Extract the [X, Y] coordinate from the center of the cell holding the provided text.  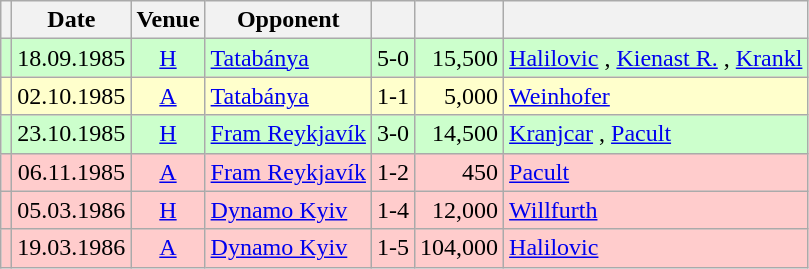
Kranjcar , Pacult [656, 134]
5,000 [460, 96]
Weinhofer [656, 96]
15,500 [460, 58]
1-5 [392, 248]
104,000 [460, 248]
Date [72, 20]
Willfurth [656, 210]
Venue [168, 20]
Opponent [288, 20]
5-0 [392, 58]
12,000 [460, 210]
05.03.1986 [72, 210]
14,500 [460, 134]
19.03.1986 [72, 248]
Halilovic [656, 248]
3-0 [392, 134]
Halilovic , Kienast R. , Krankl [656, 58]
18.09.1985 [72, 58]
Pacult [656, 172]
1-1 [392, 96]
1-4 [392, 210]
1-2 [392, 172]
02.10.1985 [72, 96]
06.11.1985 [72, 172]
450 [460, 172]
23.10.1985 [72, 134]
